Identify which cell holds the provided text, then report its [X, Y] central coordinate. 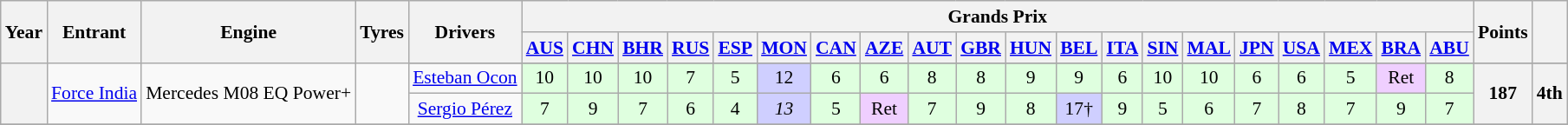
Sergio Pérez [465, 109]
AUT [932, 48]
RUS [690, 48]
CHN [593, 48]
12 [784, 78]
BEL [1078, 48]
ESP [735, 48]
USA [1302, 48]
Drivers [465, 31]
CAN [836, 48]
4 [735, 109]
MAL [1208, 48]
4th [1550, 94]
Mercedes M08 EQ Power+ [248, 94]
GBR [981, 48]
MEX [1350, 48]
ABU [1449, 48]
AUS [544, 48]
BRA [1401, 48]
SIN [1162, 48]
13 [784, 109]
Points [1503, 31]
Tyres [381, 31]
Esteban Ocon [465, 78]
187 [1503, 94]
JPN [1257, 48]
17† [1078, 109]
HUN [1031, 48]
Entrant [94, 31]
Year [24, 31]
Engine [248, 31]
Force India [94, 94]
AZE [884, 48]
MON [784, 48]
BHR [643, 48]
Grands Prix [998, 16]
ITA [1122, 48]
